Identify which cell holds the provided text, then report its (x, y) central coordinate. 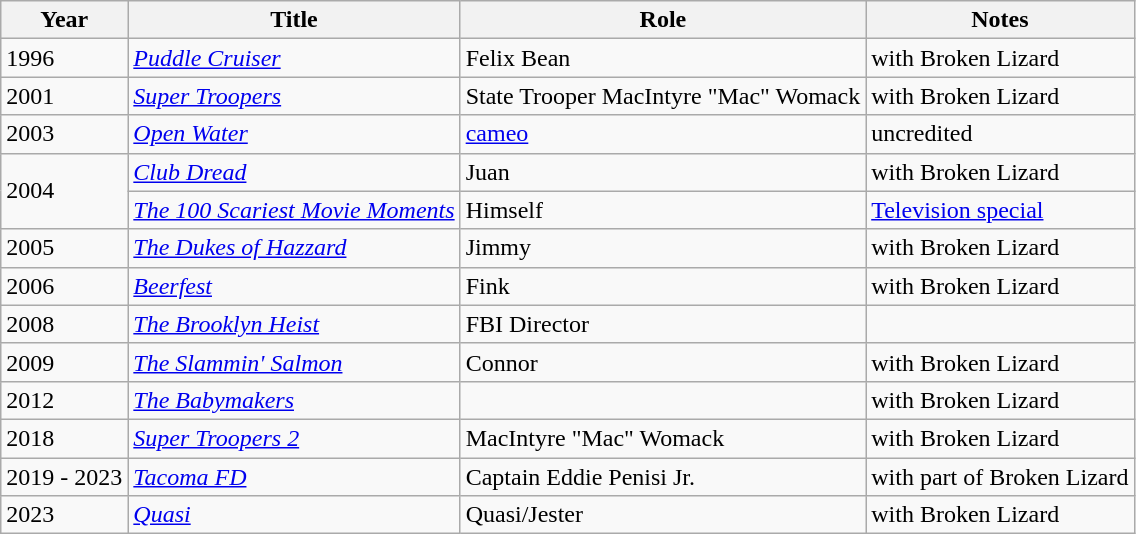
Felix Bean (663, 58)
Notes (1000, 20)
with part of Broken Lizard (1000, 477)
Title (294, 20)
Fink (663, 286)
2008 (64, 324)
Juan (663, 172)
2001 (64, 96)
FBI Director (663, 324)
Super Troopers (294, 96)
2018 (64, 438)
Tacoma FD (294, 477)
Open Water (294, 134)
The Dukes of Hazzard (294, 248)
2023 (64, 515)
Role (663, 20)
2003 (64, 134)
1996 (64, 58)
MacIntyre "Mac" Womack (663, 438)
2006 (64, 286)
The Slammin' Salmon (294, 362)
Captain Eddie Penisi Jr. (663, 477)
Jimmy (663, 248)
State Trooper MacIntyre "Mac" Womack (663, 96)
cameo (663, 134)
Quasi/Jester (663, 515)
Club Dread (294, 172)
Television special (1000, 210)
2019 - 2023 (64, 477)
Beerfest (294, 286)
2005 (64, 248)
Himself (663, 210)
The Brooklyn Heist (294, 324)
Super Troopers 2 (294, 438)
uncredited (1000, 134)
2004 (64, 191)
The Babymakers (294, 400)
Year (64, 20)
2012 (64, 400)
Quasi (294, 515)
The 100 Scariest Movie Moments (294, 210)
2009 (64, 362)
Puddle Cruiser (294, 58)
Connor (663, 362)
